From the cell containing the given text, extract its center point as (X, Y) coordinate. 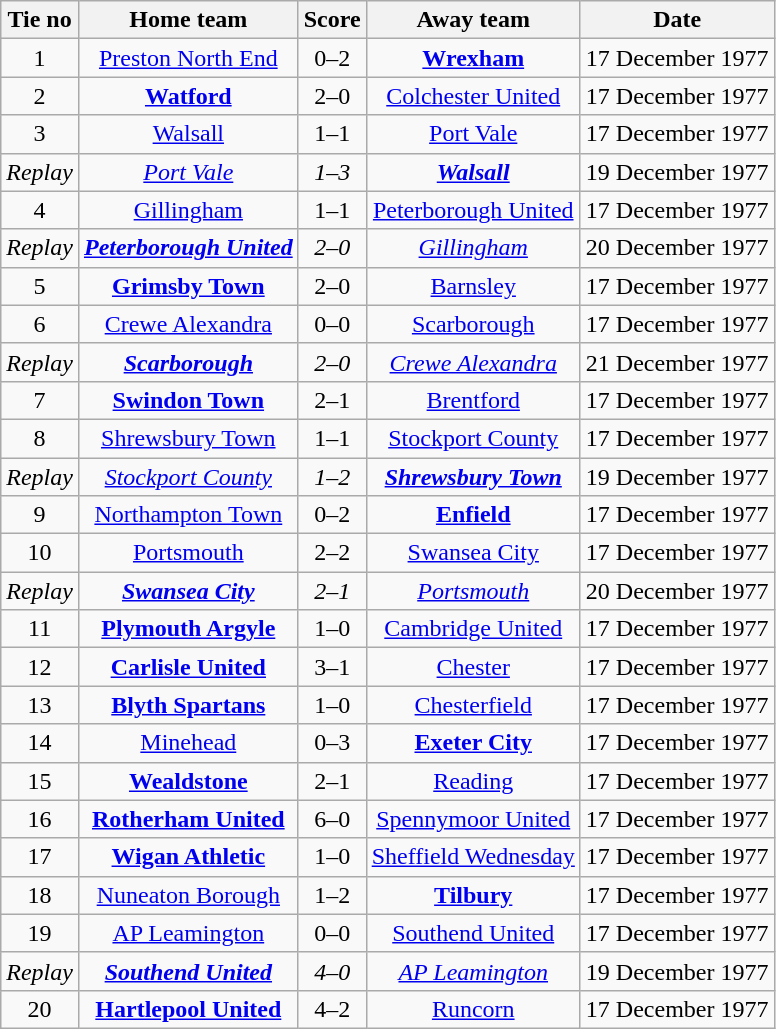
Nuneaton Borough (188, 895)
4–2 (332, 1009)
8 (40, 438)
2 (40, 96)
Wigan Athletic (188, 857)
Score (332, 20)
Preston North End (188, 58)
1 (40, 58)
4–0 (332, 971)
Tilbury (473, 895)
Wealdstone (188, 781)
Home team (188, 20)
Minehead (188, 743)
5 (40, 286)
6 (40, 324)
Barnsley (473, 286)
Chesterfield (473, 705)
Grimsby Town (188, 286)
1–3 (332, 172)
17 (40, 857)
3–1 (332, 667)
13 (40, 705)
21 December 1977 (677, 362)
7 (40, 400)
Chester (473, 667)
Date (677, 20)
6–0 (332, 819)
12 (40, 667)
Colchester United (473, 96)
Carlisle United (188, 667)
3 (40, 134)
20 (40, 1009)
Swindon Town (188, 400)
18 (40, 895)
Enfield (473, 515)
Wrexham (473, 58)
Plymouth Argyle (188, 629)
16 (40, 819)
2–2 (332, 553)
Rotherham United (188, 819)
Spennymoor United (473, 819)
11 (40, 629)
Cambridge United (473, 629)
0–3 (332, 743)
Reading (473, 781)
19 (40, 933)
Blyth Spartans (188, 705)
Watford (188, 96)
Sheffield Wednesday (473, 857)
10 (40, 553)
Away team (473, 20)
Exeter City (473, 743)
14 (40, 743)
Brentford (473, 400)
Tie no (40, 20)
15 (40, 781)
Runcorn (473, 1009)
4 (40, 210)
Hartlepool United (188, 1009)
9 (40, 515)
Northampton Town (188, 515)
